Output the (x, y) coordinate of the center of the cell containing the given text.  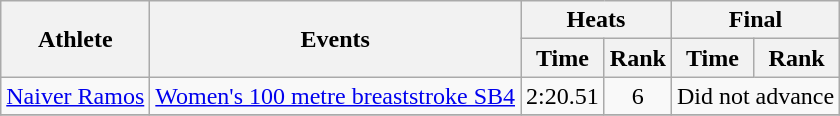
Heats (596, 20)
Events (336, 39)
2:20.51 (563, 96)
Final (755, 20)
6 (638, 96)
Did not advance (755, 96)
Women's 100 metre breaststroke SB4 (336, 96)
Athlete (76, 39)
Naiver Ramos (76, 96)
